Search for the cell housing the specified text and yield its (X, Y) center coordinate. 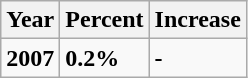
Increase (198, 20)
- (198, 58)
2007 (30, 58)
Percent (104, 20)
Year (30, 20)
0.2% (104, 58)
